Find where the given text appears and provide that cell's center as [x, y] coordinate. 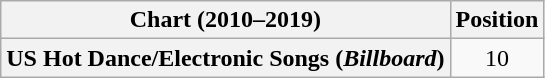
Position [497, 20]
US Hot Dance/Electronic Songs (Billboard) [226, 58]
Chart (2010–2019) [226, 20]
10 [497, 58]
